Scan for the cell matching the given text and deliver its (X, Y) coordinate at center. 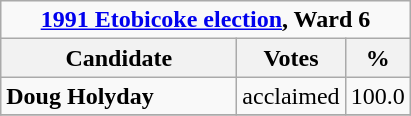
Votes (291, 58)
1991 Etobicoke election, Ward 6 (206, 20)
Doug Holyday (119, 96)
Candidate (119, 58)
100.0 (378, 96)
% (378, 58)
acclaimed (291, 96)
